Extract the [X, Y] coordinate from the center of the cell holding the provided text.  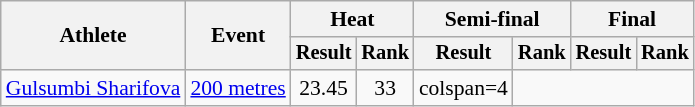
colspan=4 [464, 88]
Heat [352, 19]
23.45 [324, 88]
33 [385, 88]
Event [238, 36]
Final [632, 19]
Gulsumbi Sharifova [94, 88]
Athlete [94, 36]
200 metres [238, 88]
Semi-final [492, 19]
